Search for the cell housing the specified text and yield its [X, Y] center coordinate. 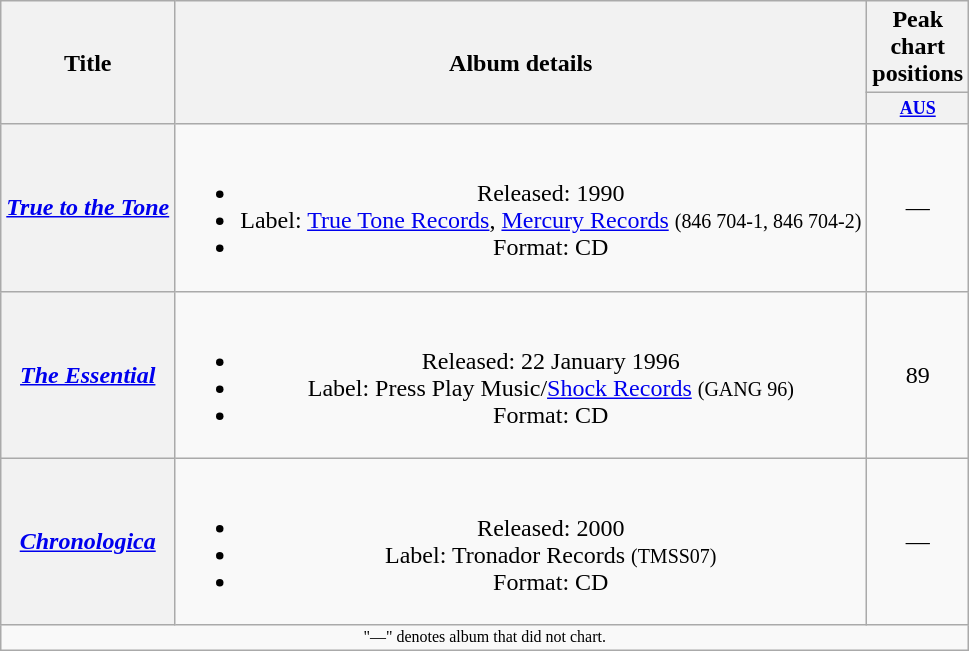
89 [918, 374]
Released: 1990Label: True Tone Records, Mercury Records (846 704-1, 846 704-2)Format: CD [521, 208]
Chronologica [88, 542]
True to the Tone [88, 208]
Released: 2000Label: Tronador Records (TMSS07)Format: CD [521, 542]
Title [88, 62]
The Essential [88, 374]
"—" denotes album that did not chart. [485, 637]
Released: 22 January 1996Label: Press Play Music/Shock Records (GANG 96)Format: CD [521, 374]
AUS [918, 108]
Album details [521, 62]
Peak chart positions [918, 47]
